Find where the given text appears and provide that cell's center as (X, Y) coordinate. 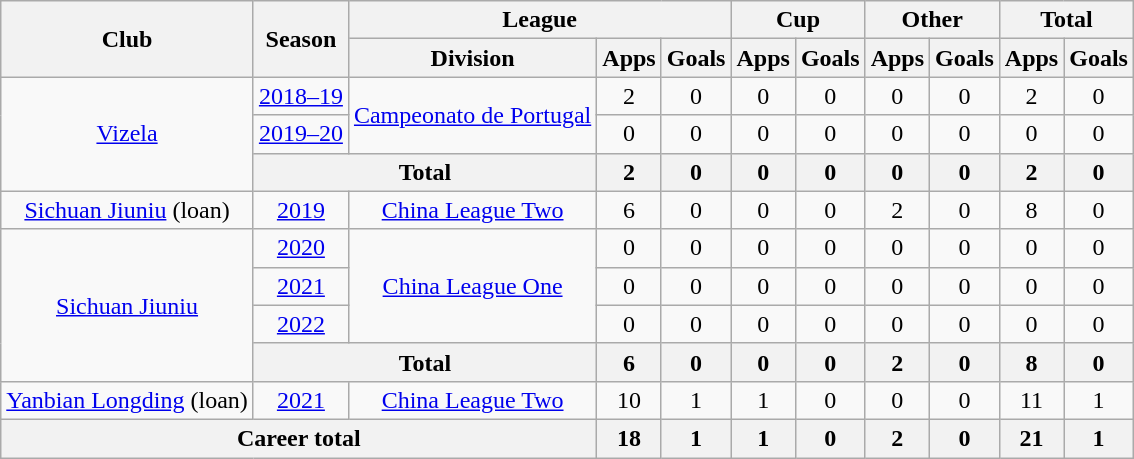
Yanbian Longding (loan) (128, 400)
18 (629, 438)
Division (472, 58)
Career total (299, 438)
Sichuan Jiuniu (loan) (128, 210)
Vizela (128, 134)
Other (932, 20)
China League One (472, 286)
Club (128, 39)
2022 (300, 324)
11 (1031, 400)
Season (300, 39)
2018–19 (300, 96)
10 (629, 400)
2019 (300, 210)
Cup (798, 20)
21 (1031, 438)
League (540, 20)
Campeonato de Portugal (472, 115)
2019–20 (300, 134)
Sichuan Jiuniu (128, 305)
2020 (300, 248)
